Extract the [X, Y] coordinate from the center of the cell holding the provided text.  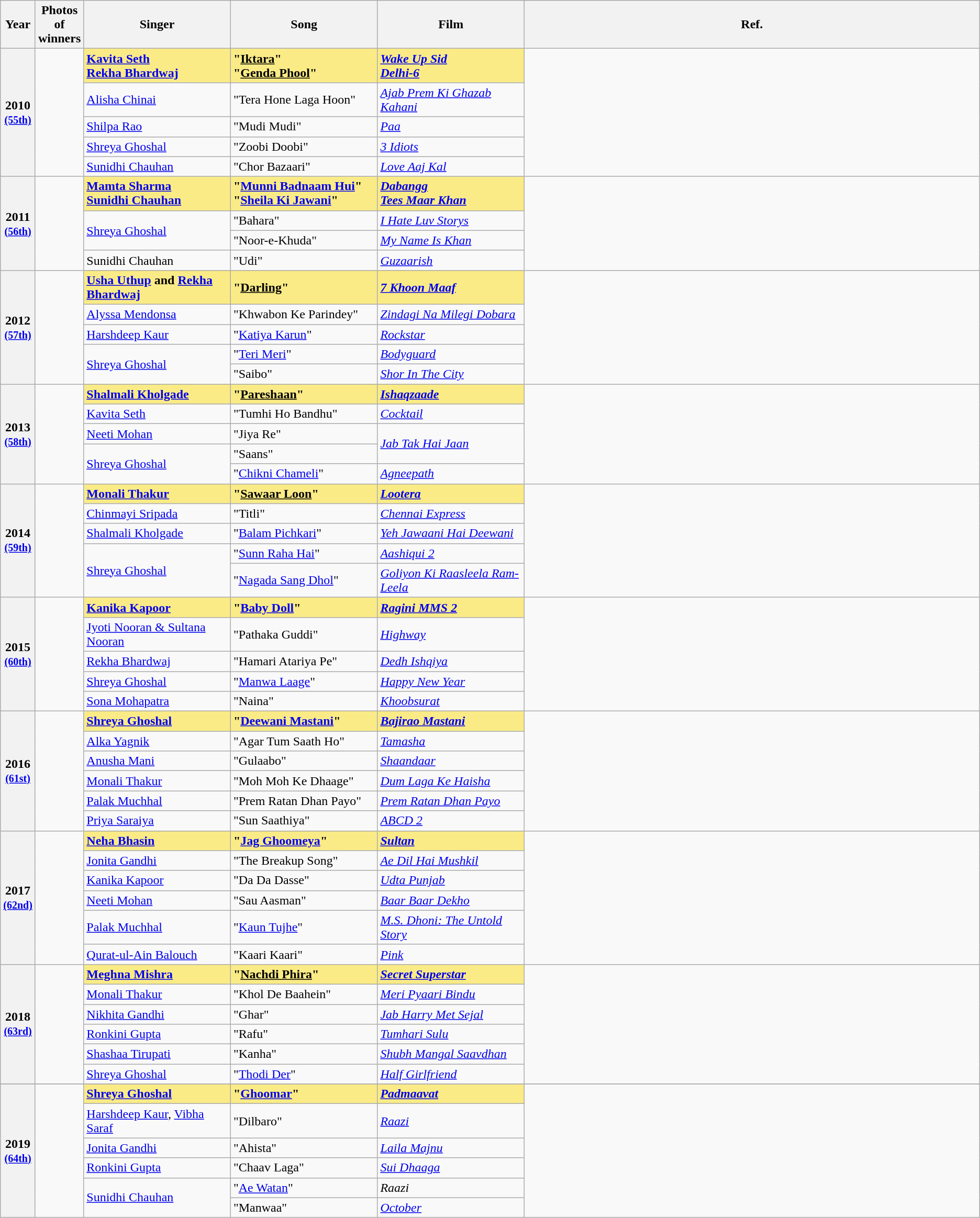
"Noor-e-Khuda" [304, 240]
Rockstar [451, 334]
2016 (61st) [18, 771]
Highway [451, 634]
"Iktara""Genda Phool" [304, 66]
Meri Pyaari Bindu [451, 994]
"Ghoomar" [304, 1094]
2018 (63rd) [18, 1024]
Jab Harry Met Sejal [451, 1014]
"Munni Badnaam Hui""Sheila Ki Jawani" [304, 194]
2012 (57th) [18, 327]
"Moh Moh Ke Dhaage" [304, 781]
Dum Laga Ke Haisha [451, 781]
"The Breakup Song" [304, 861]
"Zoobi Doobi" [304, 147]
"Udi" [304, 260]
Wake Up SidDelhi-6 [451, 66]
Tumhari Sulu [451, 1034]
"Titli" [304, 513]
Shashaa Tirupati [157, 1054]
Pink [451, 954]
2011 (56th) [18, 223]
Year [18, 25]
"Kaari Kaari" [304, 954]
Aashiqui 2 [451, 553]
Happy New Year [451, 681]
Laila Majnu [451, 1148]
Chennai Express [451, 513]
Harshdeep Kaur, Vibha Saraf [157, 1121]
Film [451, 25]
"Ghar" [304, 1014]
Usha Uthup and Rekha Bhardwaj [157, 287]
"Manwaa" [304, 1208]
M.S. Dhoni: The Untold Story [451, 928]
Prem Ratan Dhan Payo [451, 801]
Ajab Prem Ki Ghazab Kahani [451, 99]
Qurat-ul-Ain Balouch [157, 954]
Baar Baar Dekho [451, 900]
"Khwabon Ke Parindey" [304, 314]
Khoobsurat [451, 701]
2010 (55th) [18, 113]
"Teri Meri" [304, 354]
"Saibo" [304, 374]
Meghna Mishra [157, 974]
Shor In The City [451, 374]
Bodyguard [451, 354]
"Kanha" [304, 1054]
"Dilbaro" [304, 1121]
Ae Dil Hai Mushkil [451, 861]
Paa [451, 127]
"Tumhi Ho Bandhu" [304, 414]
"Baby Doll" [304, 607]
"Sawaar Loon" [304, 494]
Alyssa Mendonsa [157, 314]
Shubh Mangal Saavdhan [451, 1054]
"Pathaka Guddi" [304, 634]
"Jiya Re" [304, 434]
Tamasha [451, 741]
"Gulaabo" [304, 761]
Sultan [451, 841]
2017 (62nd) [18, 897]
Alisha Chinai [157, 99]
3 Idiots [451, 147]
"Kaun Tujhe" [304, 928]
"Nagada Sang Dhol" [304, 580]
"Da Da Dasse" [304, 880]
"Prem Ratan Dhan Payo" [304, 801]
"Darling" [304, 287]
"Ahista" [304, 1148]
"Manwa Laage" [304, 681]
Half Girlfriend [451, 1074]
Sona Mohapatra [157, 701]
Goliyon Ki Raasleela Ram-Leela [451, 580]
Dedh Ishqiya [451, 661]
"Balam Pichkari" [304, 533]
"Bahara" [304, 220]
Guzaarish [451, 260]
"Katiya Karun" [304, 334]
2013 (58th) [18, 434]
Chinmayi Sripada [157, 513]
Anusha Mani [157, 761]
Ref. [752, 25]
2019 (64th) [18, 1150]
Singer [157, 25]
Udta Punjab [451, 880]
"Nachdi Phira" [304, 974]
"Jag Ghoomeya" [304, 841]
Kavita Seth [157, 414]
"Sunn Raha Hai" [304, 553]
2014 (59th) [18, 540]
Alka Yagnik [157, 741]
Nikhita Gandhi [157, 1014]
Shilpa Rao [157, 127]
Jab Tak Hai Jaan [451, 444]
"Naina" [304, 701]
"Chaav Laga" [304, 1168]
"Deewani Mastani" [304, 721]
7 Khoon Maaf [451, 287]
Photos of winners [59, 25]
Zindagi Na Milegi Dobara [451, 314]
Jyoti Nooran & Sultana Nooran [157, 634]
"Thodi Der" [304, 1074]
Secret Superstar [451, 974]
ABCD 2 [451, 821]
Love Aaj Kal [451, 166]
Mamta Sharma Sunidhi Chauhan [157, 194]
"Khol De Baahein" [304, 994]
Padmaavat [451, 1094]
Rekha Bhardwaj [157, 661]
I Hate Luv Storys [451, 220]
Agneepath [451, 474]
"Agar Tum Saath Ho" [304, 741]
"Mudi Mudi" [304, 127]
Bajirao Mastani [451, 721]
Harshdeep Kaur [157, 334]
"Tera Hone Laga Hoon" [304, 99]
Lootera [451, 494]
Sui Dhaaga [451, 1168]
Song [304, 25]
"Rafu" [304, 1034]
Neha Bhasin [157, 841]
Priya Saraiya [157, 821]
"Ae Watan" [304, 1188]
"Hamari Atariya Pe" [304, 661]
"Sun Saathiya" [304, 821]
"Chikni Chameli" [304, 474]
Ishaqzaade [451, 394]
Ragini MMS 2 [451, 607]
"Saans" [304, 454]
"Chor Bazaari" [304, 166]
Yeh Jawaani Hai Deewani [451, 533]
"Pareshaan" [304, 394]
Shaandaar [451, 761]
2015 (60th) [18, 654]
DabanggTees Maar Khan [451, 194]
Cocktail [451, 414]
"Sau Aasman" [304, 900]
My Name Is Khan [451, 240]
October [451, 1208]
Kavita Seth Rekha Bhardwaj [157, 66]
